Return (X, Y) of the center of cell containing provided text 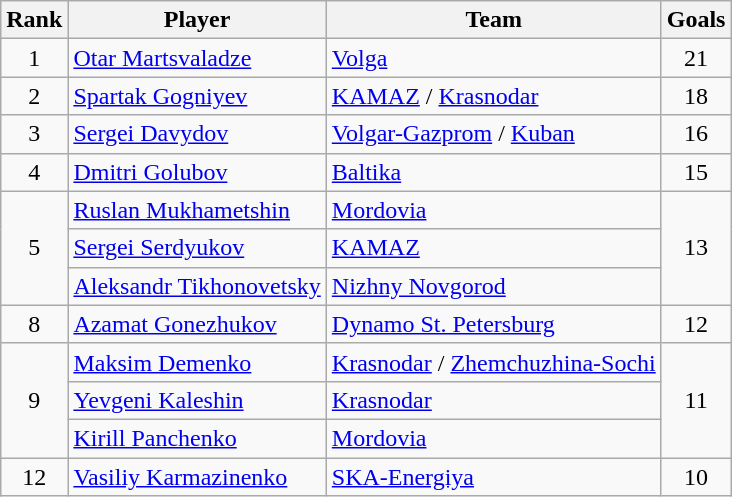
Kirill Panchenko (197, 438)
18 (696, 96)
Otar Martsvaladze (197, 58)
Krasnodar / Zhemchuzhina-Sochi (494, 362)
KAMAZ / Krasnodar (494, 96)
Baltika (494, 172)
Nizhny Novgorod (494, 286)
9 (34, 400)
21 (696, 58)
16 (696, 134)
15 (696, 172)
13 (696, 248)
Dmitri Golubov (197, 172)
Team (494, 20)
Yevgeni Kaleshin (197, 400)
Ruslan Mukhametshin (197, 210)
Volgar-Gazprom / Kuban (494, 134)
Goals (696, 20)
Aleksandr Tikhonovetsky (197, 286)
2 (34, 96)
1 (34, 58)
Volga (494, 58)
Azamat Gonezhukov (197, 324)
Player (197, 20)
Spartak Gogniyev (197, 96)
11 (696, 400)
Dynamo St. Petersburg (494, 324)
Krasnodar (494, 400)
KAMAZ (494, 248)
Sergei Davydov (197, 134)
Vasiliy Karmazinenko (197, 477)
10 (696, 477)
5 (34, 248)
3 (34, 134)
SKA-Energiya (494, 477)
8 (34, 324)
Sergei Serdyukov (197, 248)
4 (34, 172)
Rank (34, 20)
Maksim Demenko (197, 362)
